Scan for the cell matching the given text and deliver its (x, y) coordinate at center. 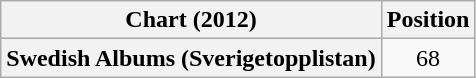
Position (428, 20)
Swedish Albums (Sverigetopplistan) (191, 58)
68 (428, 58)
Chart (2012) (191, 20)
